Output the (x, y) coordinate of the center of the cell containing the given text.  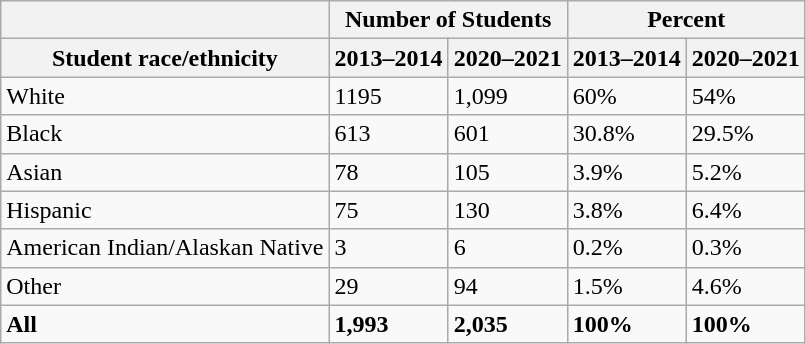
Number of Students (448, 20)
75 (388, 210)
Percent (686, 20)
30.8% (626, 134)
601 (508, 134)
White (165, 96)
5.2% (746, 172)
2,035 (508, 324)
54% (746, 96)
American Indian/Alaskan Native (165, 248)
60% (626, 96)
4.6% (746, 286)
29.5% (746, 134)
1195 (388, 96)
1,099 (508, 96)
1,993 (388, 324)
94 (508, 286)
Hispanic (165, 210)
130 (508, 210)
Black (165, 134)
All (165, 324)
6.4% (746, 210)
Asian (165, 172)
3 (388, 248)
1.5% (626, 286)
3.9% (626, 172)
613 (388, 134)
29 (388, 286)
0.2% (626, 248)
105 (508, 172)
3.8% (626, 210)
0.3% (746, 248)
Student race/ethnicity (165, 58)
Other (165, 286)
6 (508, 248)
78 (388, 172)
